For the text-containing cell, return its midpoint in [x, y] coordinate format. 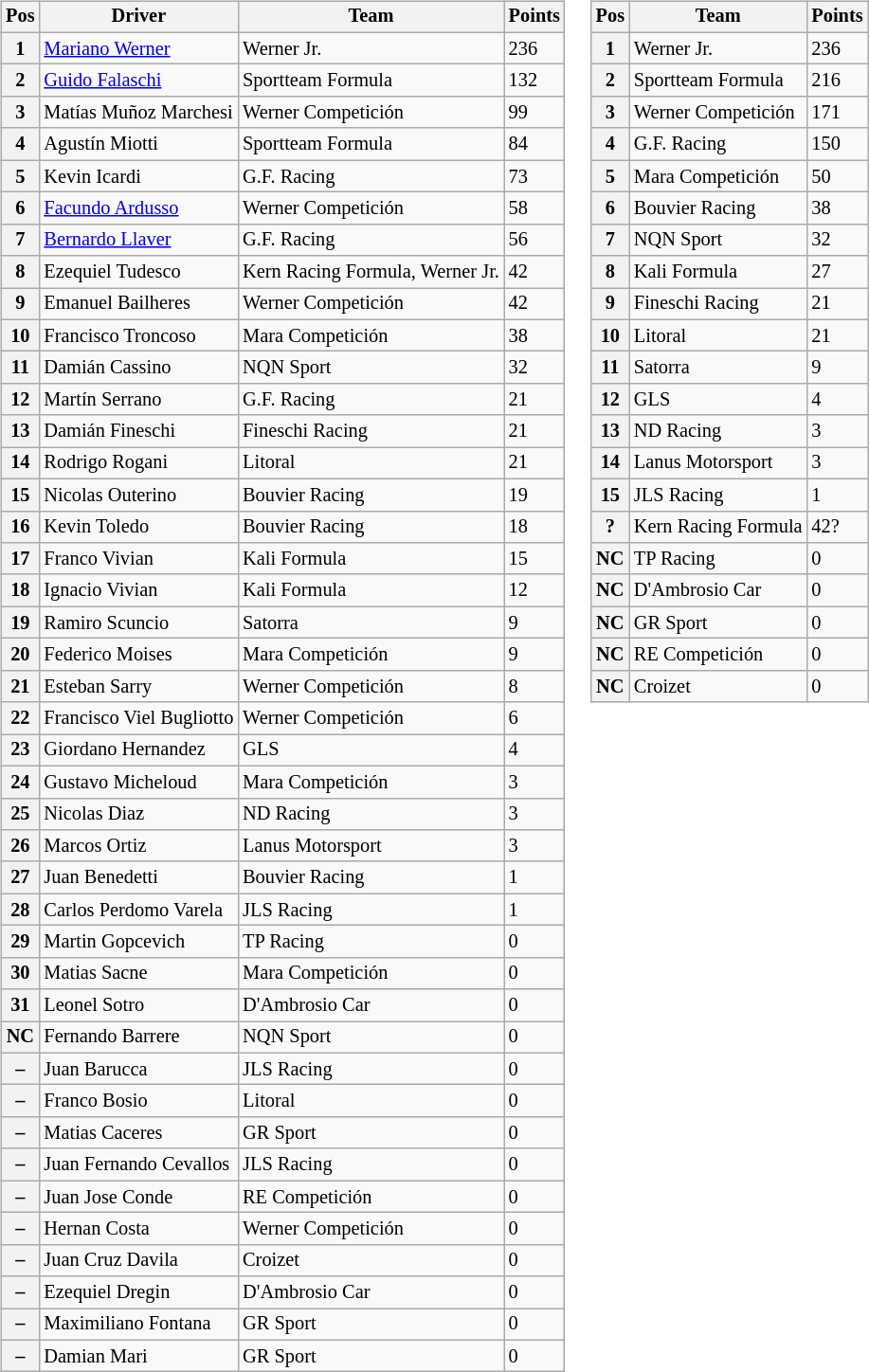
Bernardo Llaver [138, 240]
Franco Vivian [138, 559]
99 [534, 113]
Francisco Viel Bugliotto [138, 718]
Agustín Miotti [138, 144]
Maximiliano Fontana [138, 1325]
Rodrigo Rogani [138, 463]
23 [20, 750]
216 [837, 81]
Nicolas Diaz [138, 814]
Fernando Barrere [138, 1038]
Federico Moises [138, 655]
17 [20, 559]
Damian Mari [138, 1356]
42? [837, 527]
Martin Gopcevich [138, 942]
28 [20, 910]
25 [20, 814]
Damián Fineschi [138, 431]
Damián Cassino [138, 368]
Carlos Perdomo Varela [138, 910]
Ezequiel Tudesco [138, 272]
Franco Bosio [138, 1101]
Ignacio Vivian [138, 590]
Juan Fernando Cevallos [138, 1164]
Kevin Icardi [138, 176]
Juan Jose Conde [138, 1197]
132 [534, 81]
73 [534, 176]
Esteban Sarry [138, 686]
150 [837, 144]
171 [837, 113]
84 [534, 144]
Juan Cruz Davila [138, 1260]
Nicolas Outerino [138, 495]
58 [534, 208]
? [610, 527]
Kern Racing Formula [718, 527]
Guido Falaschi [138, 81]
22 [20, 718]
16 [20, 527]
Leonel Sotro [138, 1005]
Ramiro Scuncio [138, 623]
Facundo Ardusso [138, 208]
Driver [138, 17]
31 [20, 1005]
50 [837, 176]
30 [20, 973]
Mariano Werner [138, 48]
Juan Barucca [138, 1069]
Giordano Hernandez [138, 750]
Hernan Costa [138, 1229]
Ezequiel Dregin [138, 1292]
24 [20, 782]
Gustavo Micheloud [138, 782]
Kevin Toledo [138, 527]
Matias Caceres [138, 1133]
Matías Muñoz Marchesi [138, 113]
Marcos Ortiz [138, 846]
29 [20, 942]
26 [20, 846]
Matias Sacne [138, 973]
56 [534, 240]
Francisco Troncoso [138, 335]
Kern Racing Formula, Werner Jr. [371, 272]
Martín Serrano [138, 400]
Juan Benedetti [138, 877]
Emanuel Bailheres [138, 304]
20 [20, 655]
